Scan for the cell matching the given text and deliver its (X, Y) coordinate at center. 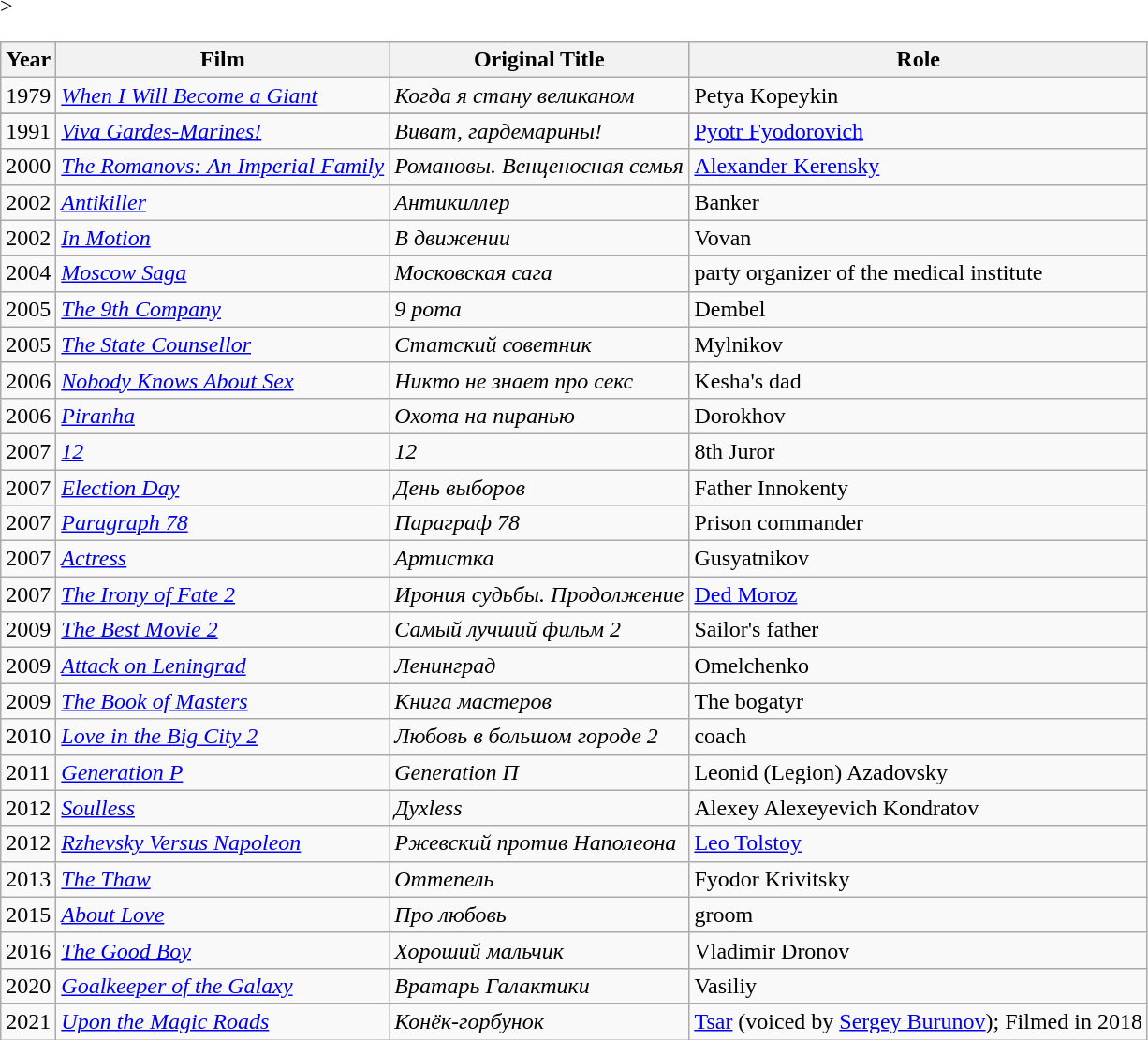
2016 (28, 950)
Dorokhov (919, 416)
Omelchenko (919, 666)
Role (919, 60)
День выборов (539, 488)
Viva Gardes-Marines! (223, 131)
Статский советник (539, 344)
party organizer of the medical institute (919, 273)
2011 (28, 772)
Конёк-горбунок (539, 1021)
Year (28, 60)
The Thaw (223, 879)
Rzhevsky Versus Napoleon (223, 843)
Original Title (539, 60)
Kesha's dad (919, 380)
Любовь в большом городе 2 (539, 737)
Banker (919, 202)
Nobody Knows About Sex (223, 380)
Piranha (223, 416)
Sailor's father (919, 630)
When I Will Become a Giant (223, 95)
Tsar (voiced by Sergey Burunov); Filmed in 2018 (919, 1021)
Вратарь Галактики (539, 986)
Книга мастеров (539, 701)
Antikiller (223, 202)
Actress (223, 559)
2004 (28, 273)
Attack on Leningrad (223, 666)
The Good Boy (223, 950)
The Book of Masters (223, 701)
Хороший мальчик (539, 950)
Goalkeeper of the Galaxy (223, 986)
Про любовь (539, 915)
2010 (28, 737)
Никто не знает про секс (539, 380)
2013 (28, 879)
Prison commander (919, 523)
The bogatyr (919, 701)
Dembel (919, 309)
Soulless (223, 808)
1979 (28, 95)
The Irony of Fate 2 (223, 594)
Paragraph 78 (223, 523)
coach (919, 737)
Pyotr Fyodorovich (919, 131)
8th Juror (919, 451)
2021 (28, 1021)
Духless (539, 808)
Alexey Alexeyevich Kondratov (919, 808)
Самый лучший фильм 2 (539, 630)
The 9th Company (223, 309)
2015 (28, 915)
groom (919, 915)
The Best Movie 2 (223, 630)
Love in the Big City 2 (223, 737)
Московская сага (539, 273)
Виват, гардемарины! (539, 131)
About Love (223, 915)
Ded Moroz (919, 594)
Охота на пиранью (539, 416)
Антикиллер (539, 202)
Generation П (539, 772)
Fyodor Krivitsky (919, 879)
Upon the Magic Roads (223, 1021)
Leo Tolstoy (919, 843)
9 рота (539, 309)
Gusyatnikov (919, 559)
In Motion (223, 238)
Романовы. Венценосная семья (539, 167)
Параграф 78 (539, 523)
Father Innokenty (919, 488)
Mylnikov (919, 344)
Petya Kopeykin (919, 95)
Ржевский против Наполеона (539, 843)
2020 (28, 986)
The State Counsellor (223, 344)
Election Day (223, 488)
Артистка (539, 559)
В движении (539, 238)
1991 (28, 131)
Moscow Saga (223, 273)
2000 (28, 167)
Vasiliy (919, 986)
Film (223, 60)
Ирония судьбы. Продолжение (539, 594)
Alexander Kerensky (919, 167)
Vladimir Dronov (919, 950)
Vovan (919, 238)
Generation P (223, 772)
Когда я стану великаном (539, 95)
Оттепель (539, 879)
The Romanovs: An Imperial Family (223, 167)
Leonid (Legion) Azadovsky (919, 772)
Ленинград (539, 666)
